Return the (X, Y) coordinate for the center point of the cell that contains the specified text.  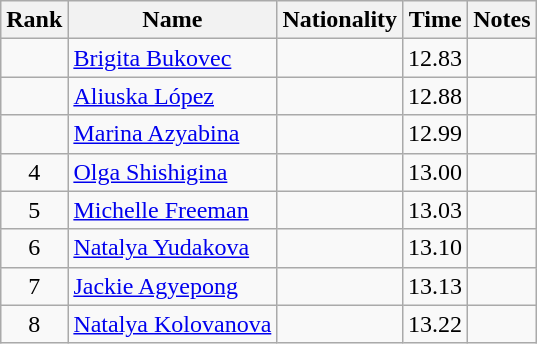
Natalya Yudakova (172, 248)
12.88 (436, 96)
12.83 (436, 58)
8 (34, 324)
Aliuska López (172, 96)
13.10 (436, 248)
4 (34, 172)
13.13 (436, 286)
Natalya Kolovanova (172, 324)
13.22 (436, 324)
5 (34, 210)
Time (436, 20)
Michelle Freeman (172, 210)
Jackie Agyepong (172, 286)
13.00 (436, 172)
Brigita Bukovec (172, 58)
13.03 (436, 210)
Nationality (340, 20)
6 (34, 248)
Rank (34, 20)
Marina Azyabina (172, 134)
12.99 (436, 134)
7 (34, 286)
Notes (502, 20)
Olga Shishigina (172, 172)
Name (172, 20)
